Find where the given text appears and provide that cell's center as [x, y] coordinate. 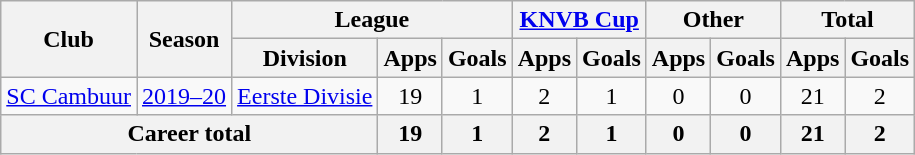
Total [847, 20]
Eerste Divisie [305, 96]
2019–20 [184, 96]
KNVB Cup [579, 20]
Club [69, 39]
Season [184, 39]
Career total [190, 134]
Other [713, 20]
Division [305, 58]
League [372, 20]
SC Cambuur [69, 96]
